Search for the cell housing the specified text and yield its [x, y] center coordinate. 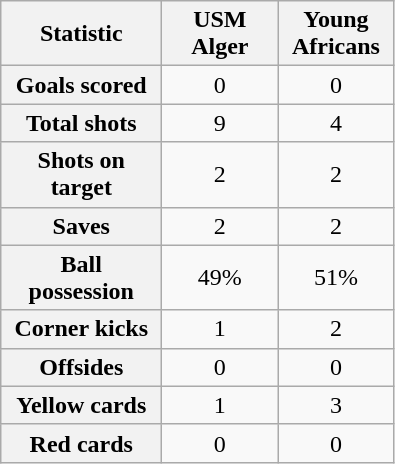
Shots on target [82, 174]
Ball possession [82, 278]
Yellow cards [82, 405]
Saves [82, 226]
Offsides [82, 367]
3 [336, 405]
49% [220, 278]
Goals scored [82, 85]
4 [336, 123]
9 [220, 123]
USM Alger [220, 34]
Total shots [82, 123]
Corner kicks [82, 329]
Statistic [82, 34]
51% [336, 278]
Red cards [82, 443]
Young Africans [336, 34]
